Detect which cell encompasses the target text, then output its (x, y) center coordinate. 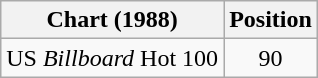
Chart (1988) (112, 20)
90 (271, 58)
Position (271, 20)
US Billboard Hot 100 (112, 58)
